Determine the (x, y) coordinate at the center of the cell enclosing the given text.  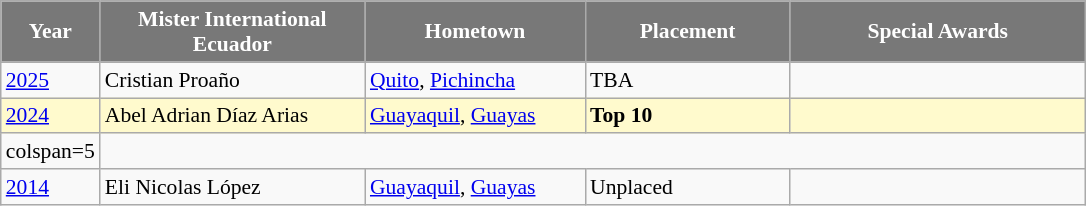
Unplaced (688, 187)
2025 (50, 80)
2014 (50, 187)
Cristian Proaño (232, 80)
Special Awards (938, 32)
Hometown (475, 32)
Top 10 (688, 116)
Year (50, 32)
Abel Adrian Díaz Arias (232, 116)
2024 (50, 116)
Quito, Pichincha (475, 80)
Mister International Ecuador (232, 32)
Eli Nicolas López (232, 187)
TBA (688, 80)
Placement (688, 32)
colspan=5 (50, 152)
